For the text-containing cell, return its midpoint in [x, y] coordinate format. 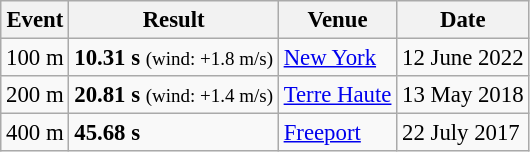
13 May 2018 [463, 95]
400 m [35, 133]
Terre Haute [337, 95]
Freeport [337, 133]
22 July 2017 [463, 133]
12 June 2022 [463, 58]
20.81 s (wind: +1.4 m/s) [174, 95]
Event [35, 20]
100 m [35, 58]
10.31 s (wind: +1.8 m/s) [174, 58]
Result [174, 20]
New York [337, 58]
Date [463, 20]
Venue [337, 20]
200 m [35, 95]
45.68 s [174, 133]
